From the cell containing the given text, extract its center point as [x, y] coordinate. 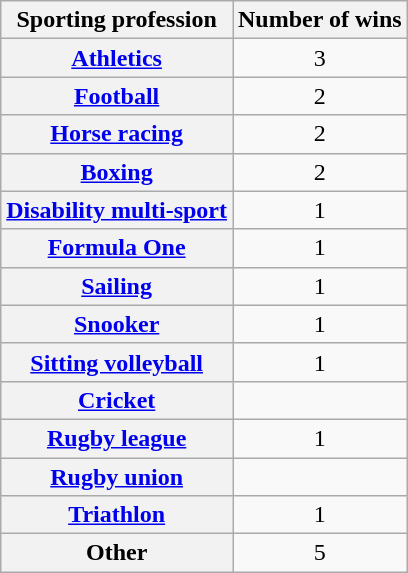
Sailing [117, 286]
Snooker [117, 324]
Rugby league [117, 438]
Rugby union [117, 477]
Sitting volleyball [117, 362]
Other [117, 553]
Triathlon [117, 515]
5 [320, 553]
Boxing [117, 172]
Sporting profession [117, 20]
Football [117, 96]
Number of wins [320, 20]
Cricket [117, 400]
Athletics [117, 58]
Disability multi-sport [117, 210]
3 [320, 58]
Formula One [117, 248]
Horse racing [117, 134]
